Detect which cell encompasses the target text, then output its (x, y) center coordinate. 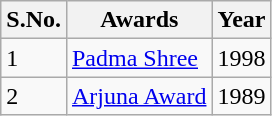
Awards (139, 20)
1998 (242, 58)
1 (34, 58)
2 (34, 96)
1989 (242, 96)
Padma Shree (139, 58)
Year (242, 20)
S.No. (34, 20)
Arjuna Award (139, 96)
